Locate the cell with the specified text and output its [X, Y] center coordinate. 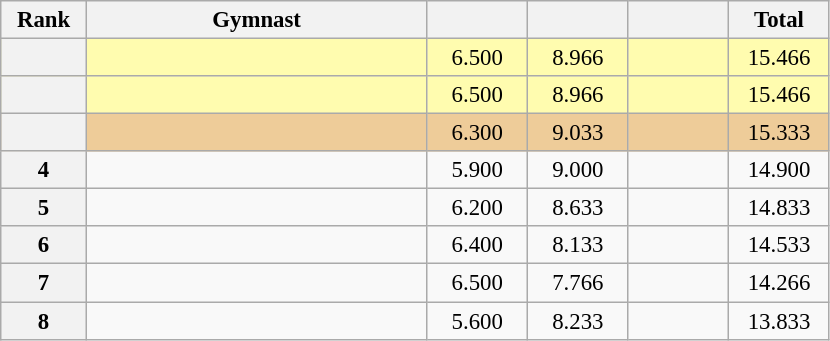
14.900 [780, 170]
14.833 [780, 208]
7.766 [578, 283]
8 [44, 321]
8.633 [578, 208]
15.333 [780, 133]
14.266 [780, 283]
5 [44, 208]
9.000 [578, 170]
8.133 [578, 245]
14.533 [780, 245]
5.600 [478, 321]
9.033 [578, 133]
6.400 [478, 245]
4 [44, 170]
Rank [44, 20]
6.200 [478, 208]
6.300 [478, 133]
8.233 [578, 321]
5.900 [478, 170]
Gymnast [256, 20]
13.833 [780, 321]
6 [44, 245]
Total [780, 20]
7 [44, 283]
